Provide the [X, Y] coordinate of the cell's center where the given text is located.  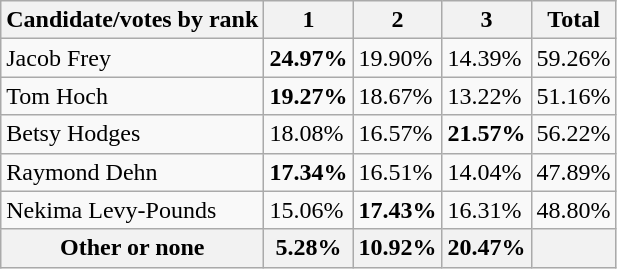
20.47% [486, 248]
Total [574, 20]
5.28% [308, 248]
16.57% [398, 134]
48.80% [574, 210]
51.16% [574, 96]
56.22% [574, 134]
14.04% [486, 172]
18.67% [398, 96]
Candidate/votes by rank [132, 20]
Jacob Frey [132, 58]
19.27% [308, 96]
Nekima Levy-Pounds [132, 210]
13.22% [486, 96]
18.08% [308, 134]
15.06% [308, 210]
59.26% [574, 58]
1 [308, 20]
24.97% [308, 58]
Betsy Hodges [132, 134]
Raymond Dehn [132, 172]
21.57% [486, 134]
47.89% [574, 172]
10.92% [398, 248]
14.39% [486, 58]
17.43% [398, 210]
3 [486, 20]
17.34% [308, 172]
2 [398, 20]
16.51% [398, 172]
Tom Hoch [132, 96]
16.31% [486, 210]
19.90% [398, 58]
Other or none [132, 248]
